Detect which cell encompasses the target text, then output its [x, y] center coordinate. 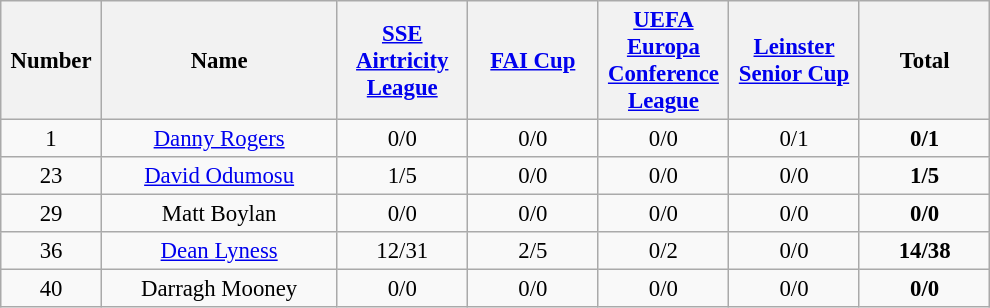
23 [52, 176]
David Odumosu [219, 176]
SSE Airtricity League [402, 60]
Leinster Senior Cup [794, 60]
12/31 [402, 251]
Name [219, 60]
1 [52, 139]
Number [52, 60]
Total [924, 60]
0/2 [664, 251]
40 [52, 289]
36 [52, 251]
UEFA Europa Conference League [664, 60]
2/5 [534, 251]
Darragh Mooney [219, 289]
Dean Lyness [219, 251]
14/38 [924, 251]
Danny Rogers [219, 139]
Matt Boylan [219, 214]
29 [52, 214]
FAI Cup [534, 60]
